Return (x, y) of the center of cell containing provided text 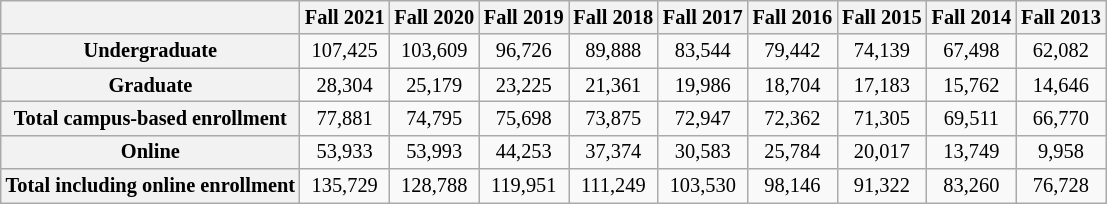
23,225 (524, 85)
74,795 (434, 118)
79,442 (793, 51)
69,511 (972, 118)
Graduate (150, 85)
91,322 (882, 186)
Total including online enrollment (150, 186)
Online (150, 152)
77,881 (345, 118)
28,304 (345, 85)
Fall 2019 (524, 17)
Fall 2020 (434, 17)
76,728 (1061, 186)
98,146 (793, 186)
66,770 (1061, 118)
18,704 (793, 85)
107,425 (345, 51)
Fall 2013 (1061, 17)
111,249 (613, 186)
67,498 (972, 51)
17,183 (882, 85)
25,179 (434, 85)
Fall 2017 (703, 17)
135,729 (345, 186)
20,017 (882, 152)
Total campus-based enrollment (150, 118)
30,583 (703, 152)
37,374 (613, 152)
Fall 2021 (345, 17)
128,788 (434, 186)
83,260 (972, 186)
14,646 (1061, 85)
72,362 (793, 118)
53,933 (345, 152)
15,762 (972, 85)
Fall 2015 (882, 17)
Fall 2018 (613, 17)
103,609 (434, 51)
96,726 (524, 51)
25,784 (793, 152)
21,361 (613, 85)
73,875 (613, 118)
13,749 (972, 152)
53,993 (434, 152)
119,951 (524, 186)
89,888 (613, 51)
44,253 (524, 152)
75,698 (524, 118)
19,986 (703, 85)
72,947 (703, 118)
62,082 (1061, 51)
Undergraduate (150, 51)
9,958 (1061, 152)
71,305 (882, 118)
74,139 (882, 51)
Fall 2014 (972, 17)
Fall 2016 (793, 17)
103,530 (703, 186)
83,544 (703, 51)
